Pinpoint the cell where the given text exists, returning its [X, Y] midpoint coordinate. 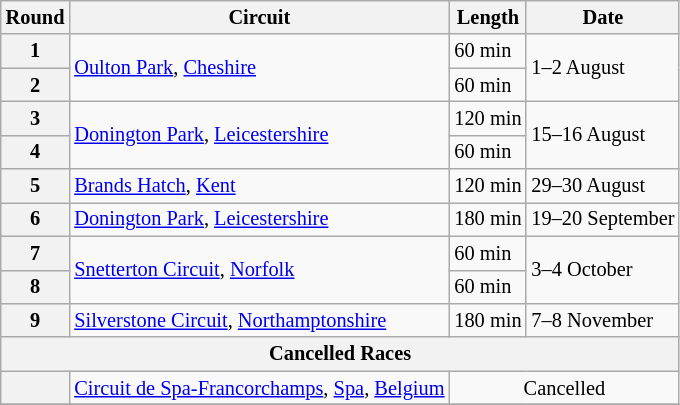
Brands Hatch, Kent [259, 186]
Silverstone Circuit, Northamptonshire [259, 320]
1–2 August [602, 68]
5 [36, 186]
Snetterton Circuit, Norfolk [259, 270]
Oulton Park, Cheshire [259, 68]
15–16 August [602, 134]
Cancelled Races [340, 354]
Round [36, 17]
Circuit [259, 17]
3 [36, 118]
3–4 October [602, 270]
Circuit de Spa-Francorchamps, Spa, Belgium [259, 388]
29–30 August [602, 186]
7–8 November [602, 320]
Length [488, 17]
6 [36, 219]
2 [36, 85]
9 [36, 320]
4 [36, 152]
Date [602, 17]
8 [36, 287]
1 [36, 51]
Cancelled [564, 388]
19–20 September [602, 219]
7 [36, 253]
